Extract the [X, Y] coordinate from the center of the cell holding the provided text.  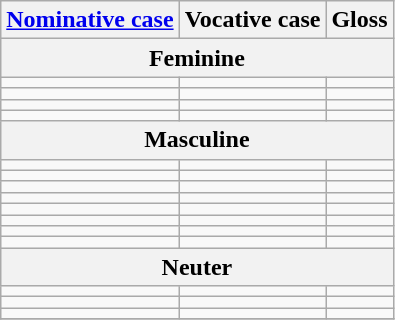
Neuter [197, 267]
Vocative case [252, 20]
Feminine [197, 58]
Masculine [197, 140]
Gloss [360, 20]
Nominative case [90, 20]
